Output the (X, Y) coordinate of the center of the cell containing the given text.  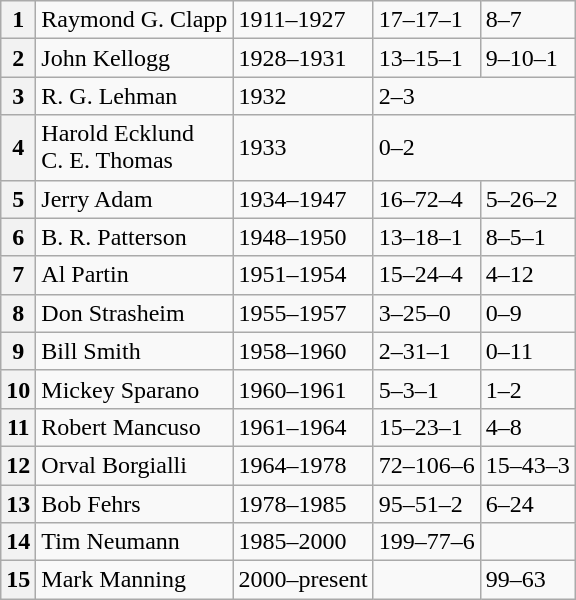
13–18–1 (426, 237)
Robert Mancuso (134, 427)
1934–1947 (303, 199)
1–2 (528, 389)
1911–1927 (303, 20)
17–17–1 (426, 20)
2 (18, 58)
R. G. Lehman (134, 96)
6–24 (528, 503)
Orval Borgialli (134, 465)
0–11 (528, 351)
Raymond G. Clapp (134, 20)
6 (18, 237)
9–10–1 (528, 58)
Bill Smith (134, 351)
Don Strasheim (134, 313)
99–63 (528, 580)
1955–1957 (303, 313)
5–26–2 (528, 199)
14 (18, 542)
John Kellogg (134, 58)
7 (18, 275)
1928–1931 (303, 58)
4–8 (528, 427)
Harold Ecklund C. E. Thomas (134, 148)
Tim Neumann (134, 542)
2–31–1 (426, 351)
15–23–1 (426, 427)
5 (18, 199)
199–77–6 (426, 542)
13 (18, 503)
1960–1961 (303, 389)
Jerry Adam (134, 199)
1985–2000 (303, 542)
B. R. Patterson (134, 237)
15–24–4 (426, 275)
1951–1954 (303, 275)
5–3–1 (426, 389)
4–12 (528, 275)
15 (18, 580)
Al Partin (134, 275)
4 (18, 148)
3–25–0 (426, 313)
3 (18, 96)
8–5–1 (528, 237)
2–3 (474, 96)
1 (18, 20)
1958–1960 (303, 351)
0–9 (528, 313)
1961–1964 (303, 427)
Mark Manning (134, 580)
13–15–1 (426, 58)
95–51–2 (426, 503)
10 (18, 389)
0–2 (474, 148)
1933 (303, 148)
11 (18, 427)
8–7 (528, 20)
Mickey Sparano (134, 389)
1978–1985 (303, 503)
16–72–4 (426, 199)
2000–present (303, 580)
15–43–3 (528, 465)
Bob Fehrs (134, 503)
8 (18, 313)
12 (18, 465)
1948–1950 (303, 237)
72–106–6 (426, 465)
1964–1978 (303, 465)
1932 (303, 96)
9 (18, 351)
